Locate the cell with the specified text and output its [X, Y] center coordinate. 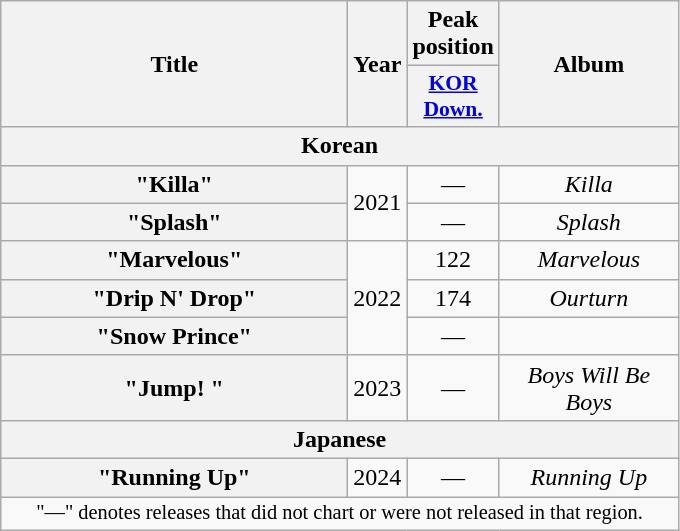
Peak position [453, 34]
2022 [378, 298]
Running Up [588, 477]
"Jump! " [174, 388]
"Running Up" [174, 477]
Korean [340, 146]
Marvelous [588, 260]
"Splash" [174, 222]
"Marvelous" [174, 260]
"—" denotes releases that did not chart or were not released in that region. [340, 513]
Year [378, 64]
KORDown. [453, 96]
2023 [378, 388]
Japanese [340, 439]
Splash [588, 222]
2021 [378, 203]
2024 [378, 477]
122 [453, 260]
Ourturn [588, 298]
"Drip N' Drop" [174, 298]
Boys Will Be Boys [588, 388]
"Killa" [174, 184]
Album [588, 64]
Killa [588, 184]
"Snow Prince" [174, 336]
Title [174, 64]
174 [453, 298]
